Return [X, Y] of the center of cell containing provided text 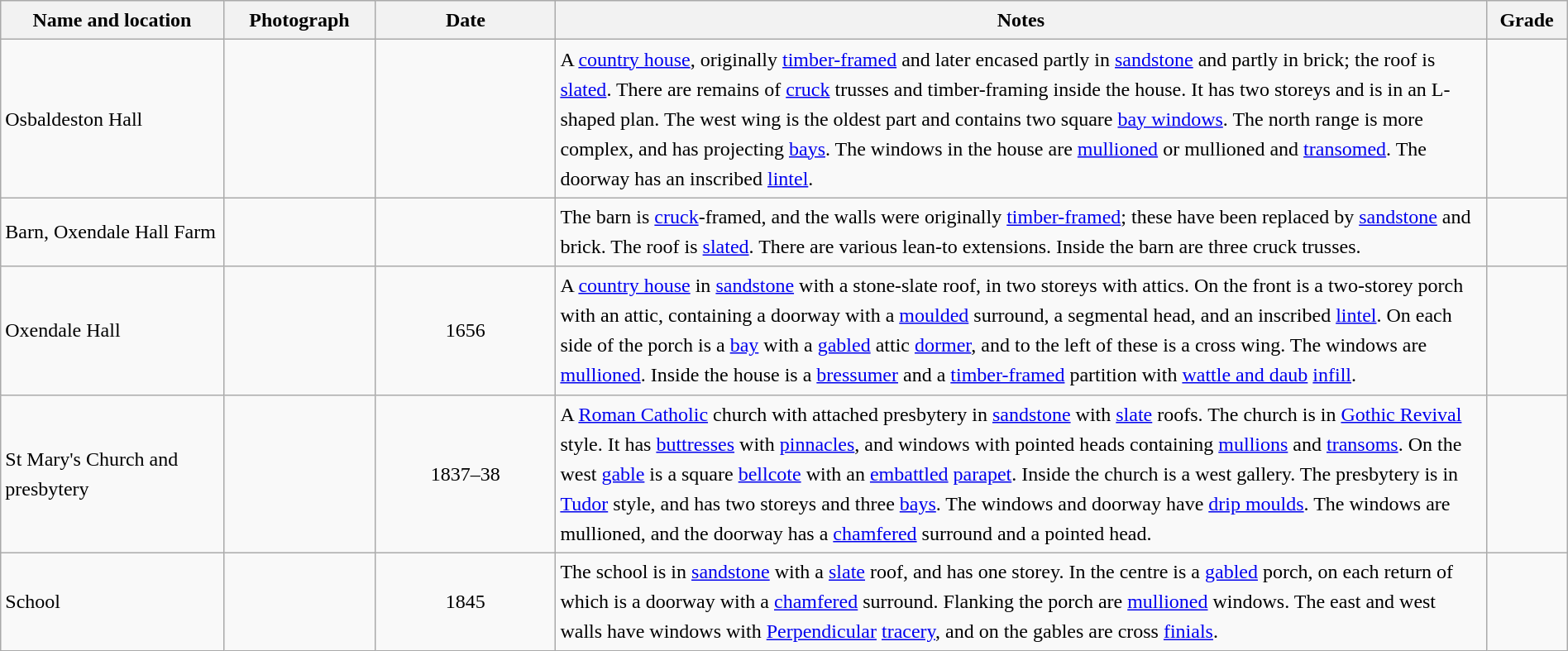
Photograph [299, 20]
Barn, Oxendale Hall Farm [112, 232]
1845 [466, 602]
St Mary's Church and presbytery [112, 473]
Notes [1021, 20]
1656 [466, 331]
Grade [1527, 20]
Name and location [112, 20]
Date [466, 20]
Osbaldeston Hall [112, 119]
School [112, 602]
1837–38 [466, 473]
Oxendale Hall [112, 331]
